For the text-containing cell, return its midpoint in [x, y] coordinate format. 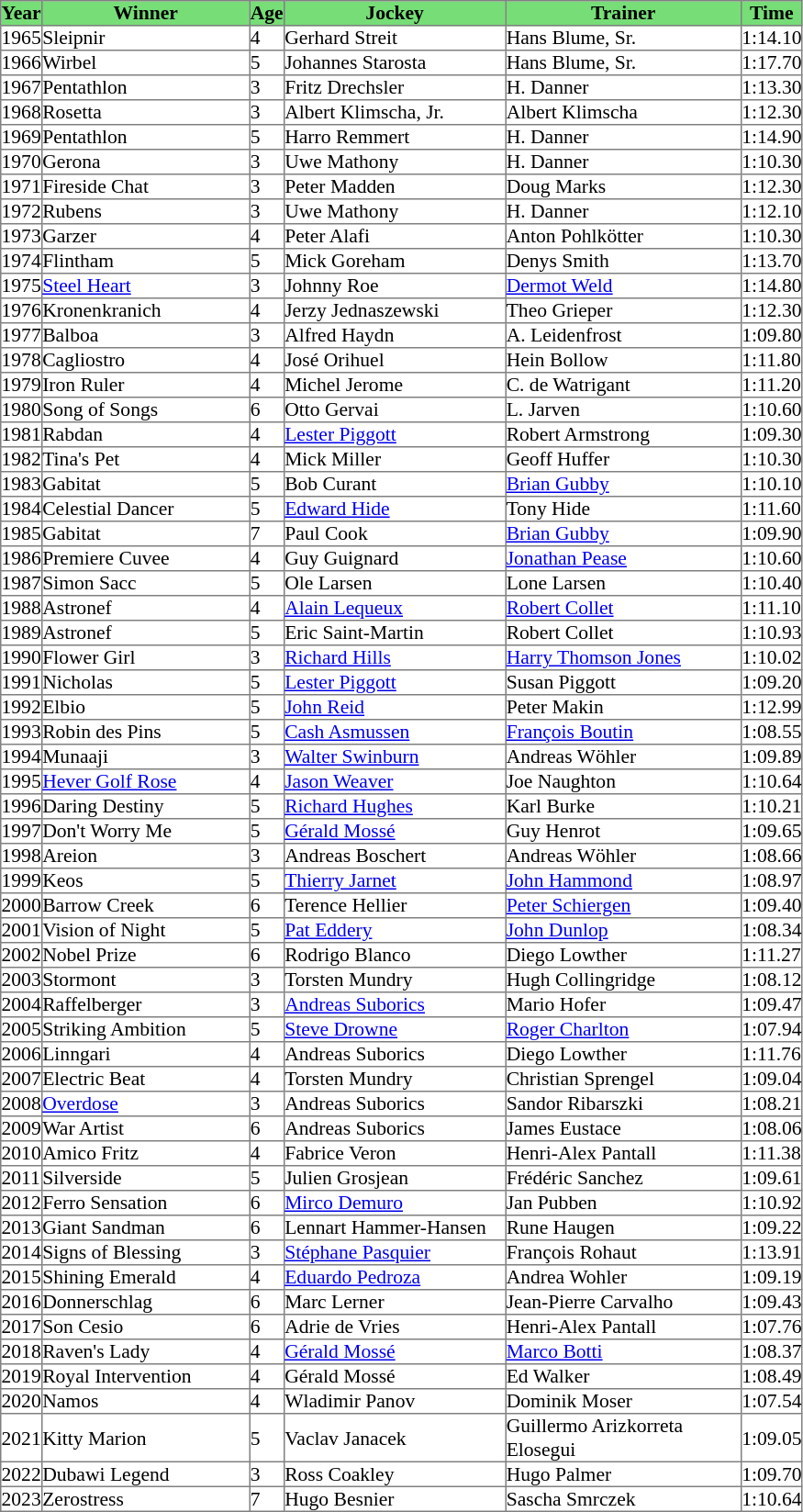
1:10.40 [771, 584]
José Orihuel [395, 360]
1:14.90 [771, 138]
Harry Thomson Jones [623, 657]
1988 [22, 608]
Jean-Pierre Carvalho [623, 1302]
1966 [22, 62]
Silverside [145, 1179]
2003 [22, 980]
1:12.99 [771, 707]
1973 [22, 237]
Munaaji [145, 756]
C. de Watrigant [623, 386]
Paul Cook [395, 534]
Otto Gervai [395, 409]
Doug Marks [623, 187]
Fritz Drechsler [395, 88]
2009 [22, 1129]
Son Cesio [145, 1327]
Wirbel [145, 62]
Johnny Roe [395, 286]
Linngari [145, 1054]
1:13.91 [771, 1252]
James Eustace [623, 1129]
1972 [22, 211]
2019 [22, 1377]
Lennart Hammer-Hansen [395, 1228]
Jerzy Jednaszewski [395, 310]
Dominik Moser [623, 1401]
1:09.90 [771, 534]
1971 [22, 187]
Celestial Dancer [145, 509]
1:07.94 [771, 1030]
Richard Hills [395, 657]
1:09.43 [771, 1302]
1991 [22, 683]
1:11.76 [771, 1054]
1:09.22 [771, 1228]
Roger Charlton [623, 1030]
1:11.80 [771, 360]
Alfred Haydn [395, 336]
1969 [22, 138]
1:08.37 [771, 1351]
Tina's Pet [145, 459]
2002 [22, 955]
John Reid [395, 707]
1981 [22, 435]
Peter Makin [623, 707]
Steel Heart [145, 286]
2000 [22, 905]
2014 [22, 1252]
Albert Klimscha [623, 112]
1:08.12 [771, 980]
1:09.05 [771, 1438]
2021 [22, 1438]
1:08.06 [771, 1129]
Robin des Pins [145, 733]
1979 [22, 386]
2023 [22, 1498]
1974 [22, 261]
Harro Remmert [395, 138]
Daring Destiny [145, 806]
Time [771, 13]
Gerona [145, 162]
Garzer [145, 237]
1:11.10 [771, 608]
Anton Pohlkötter [623, 237]
Karl Burke [623, 806]
Kronenkranich [145, 310]
Song of Songs [145, 409]
Terence Hellier [395, 905]
Tony Hide [623, 509]
Year [22, 13]
François Rohaut [623, 1252]
Theo Grieper [623, 310]
Thierry Jarnet [395, 881]
Walter Swinburn [395, 756]
1970 [22, 162]
1980 [22, 409]
1:11.38 [771, 1153]
1997 [22, 832]
Albert Klimscha, Jr. [395, 112]
1990 [22, 657]
1:14.80 [771, 286]
Jan Pubben [623, 1203]
Ole Larsen [395, 584]
1994 [22, 756]
Stéphane Pasquier [395, 1252]
Cagliostro [145, 360]
Fabrice Veron [395, 1153]
Jonathan Pease [623, 558]
Robert Armstrong [623, 435]
1:11.20 [771, 386]
Rubens [145, 211]
Royal Intervention [145, 1377]
Raven's Lady [145, 1351]
Susan Piggott [623, 683]
1987 [22, 584]
Joe Naughton [623, 782]
1:10.10 [771, 485]
Guy Guignard [395, 558]
Ross Coakley [395, 1474]
2016 [22, 1302]
1:13.30 [771, 88]
1:08.49 [771, 1377]
Mario Hofer [623, 1004]
Kitty Marion [145, 1438]
1:09.89 [771, 756]
Stormont [145, 980]
1996 [22, 806]
1:17.70 [771, 62]
Julien Grosjean [395, 1179]
1:09.47 [771, 1004]
Iron Ruler [145, 386]
Peter Alafi [395, 237]
1:08.66 [771, 856]
Vaclav Janacek [395, 1438]
1983 [22, 485]
1989 [22, 633]
1985 [22, 534]
François Boutin [623, 733]
1:09.20 [771, 683]
Rodrigo Blanco [395, 955]
Dubawi Legend [145, 1474]
Hugo Palmer [623, 1474]
Peter Schiergen [623, 905]
Denys Smith [623, 261]
2011 [22, 1179]
Sascha Smrczek [623, 1498]
Rune Haugen [623, 1228]
2005 [22, 1030]
1:10.93 [771, 633]
Striking Ambition [145, 1030]
2001 [22, 931]
Hever Golf Rose [145, 782]
2007 [22, 1080]
Electric Beat [145, 1080]
1:13.70 [771, 261]
1986 [22, 558]
1:08.21 [771, 1103]
Geoff Huffer [623, 459]
Marc Lerner [395, 1302]
Trainer [623, 13]
Marco Botti [623, 1351]
Jockey [395, 13]
2022 [22, 1474]
1:10.21 [771, 806]
2020 [22, 1401]
A. Leidenfrost [623, 336]
1:09.40 [771, 905]
2006 [22, 1054]
1:08.55 [771, 733]
Shining Emerald [145, 1278]
1982 [22, 459]
Vision of Night [145, 931]
Alain Lequeux [395, 608]
Rosetta [145, 112]
1:11.60 [771, 509]
Andreas Boschert [395, 856]
1:09.04 [771, 1080]
2004 [22, 1004]
Wladimir Panov [395, 1401]
Signs of Blessing [145, 1252]
Guillermo Arizkorreta Elosegui [623, 1438]
Mick Miller [395, 459]
Amico Fritz [145, 1153]
1984 [22, 509]
Guy Henrot [623, 832]
Nicholas [145, 683]
1:09.61 [771, 1179]
1:08.97 [771, 881]
1975 [22, 286]
1:09.80 [771, 336]
1993 [22, 733]
War Artist [145, 1129]
Raffelberger [145, 1004]
Peter Madden [395, 187]
Premiere Cuvee [145, 558]
1998 [22, 856]
1:09.30 [771, 435]
Cash Asmussen [395, 733]
1977 [22, 336]
Ed Walker [623, 1377]
Dermot Weld [623, 286]
Simon Sacc [145, 584]
Mirco Demuro [395, 1203]
Ferro Sensation [145, 1203]
2015 [22, 1278]
Pat Eddery [395, 931]
1:09.65 [771, 832]
Richard Hughes [395, 806]
Andrea Wohler [623, 1278]
1:08.34 [771, 931]
Hugo Besnier [395, 1498]
1976 [22, 310]
1965 [22, 39]
John Hammond [623, 881]
Hein Bollow [623, 360]
1:09.70 [771, 1474]
Mick Goreham [395, 261]
Rabdan [145, 435]
Overdose [145, 1103]
Donnerschlag [145, 1302]
1967 [22, 88]
Flintham [145, 261]
Frédéric Sanchez [623, 1179]
Keos [145, 881]
Barrow Creek [145, 905]
Zerostress [145, 1498]
Gerhard Streit [395, 39]
2017 [22, 1327]
Elbio [145, 707]
1:12.10 [771, 211]
Lone Larsen [623, 584]
Fireside Chat [145, 187]
Edward Hide [395, 509]
Don't Worry Me [145, 832]
Bob Curant [395, 485]
2013 [22, 1228]
2018 [22, 1351]
Balboa [145, 336]
Adrie de Vries [395, 1327]
Jason Weaver [395, 782]
Christian Sprengel [623, 1080]
1978 [22, 360]
2008 [22, 1103]
1:10.92 [771, 1203]
1968 [22, 112]
John Dunlop [623, 931]
1995 [22, 782]
L. Jarven [623, 409]
Eduardo Pedroza [395, 1278]
1:07.54 [771, 1401]
Flower Girl [145, 657]
2012 [22, 1203]
Winner [145, 13]
1:09.19 [771, 1278]
2010 [22, 1153]
1:07.76 [771, 1327]
Age [266, 13]
Eric Saint-Martin [395, 633]
Sleipnir [145, 39]
Johannes Starosta [395, 62]
1:11.27 [771, 955]
Michel Jerome [395, 386]
Steve Drowne [395, 1030]
1999 [22, 881]
1:14.10 [771, 39]
1992 [22, 707]
Areion [145, 856]
Giant Sandman [145, 1228]
1:10.02 [771, 657]
Namos [145, 1401]
Nobel Prize [145, 955]
Sandor Ribarszki [623, 1103]
Hugh Collingridge [623, 980]
